Detect which cell encompasses the target text, then output its (X, Y) center coordinate. 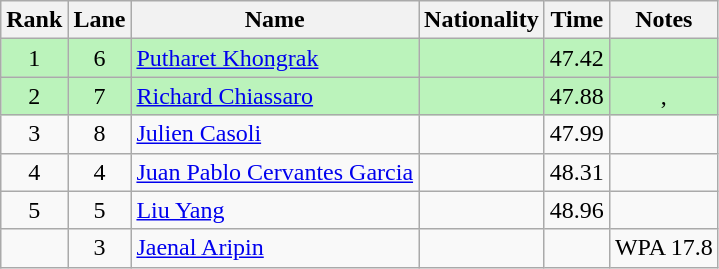
Putharet Khongrak (275, 58)
Liu Yang (275, 210)
Notes (664, 20)
Name (275, 20)
47.42 (576, 58)
Rank (34, 20)
8 (100, 134)
48.96 (576, 210)
Jaenal Aripin (275, 248)
Richard Chiassaro (275, 96)
47.88 (576, 96)
Nationality (482, 20)
6 (100, 58)
2 (34, 96)
47.99 (576, 134)
WPA 17.8 (664, 248)
Time (576, 20)
7 (100, 96)
48.31 (576, 172)
Lane (100, 20)
1 (34, 58)
Juan Pablo Cervantes Garcia (275, 172)
, (664, 96)
Julien Casoli (275, 134)
